Output the (X, Y) coordinate of the center of the cell containing the given text.  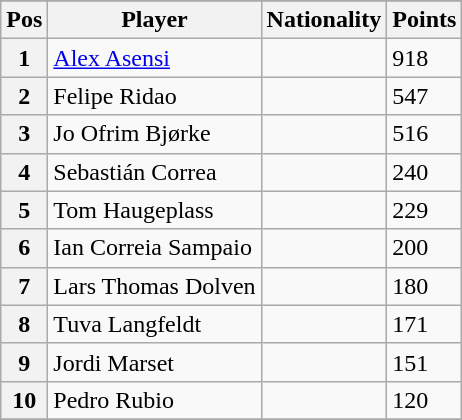
151 (424, 362)
5 (24, 210)
7 (24, 286)
Alex Asensi (154, 58)
3 (24, 134)
Sebastián Correa (154, 172)
1 (24, 58)
Pedro Rubio (154, 400)
8 (24, 324)
200 (424, 248)
2 (24, 96)
547 (424, 96)
Ian Correia Sampaio (154, 248)
Jordi Marset (154, 362)
9 (24, 362)
120 (424, 400)
6 (24, 248)
918 (424, 58)
516 (424, 134)
Tuva Langfeldt (154, 324)
240 (424, 172)
4 (24, 172)
Points (424, 20)
171 (424, 324)
Jo Ofrim Bjørke (154, 134)
180 (424, 286)
Pos (24, 20)
Felipe Ridao (154, 96)
229 (424, 210)
Tom Haugeplass (154, 210)
10 (24, 400)
Lars Thomas Dolven (154, 286)
Nationality (324, 20)
Player (154, 20)
